Pinpoint the cell where the given text exists, returning its [x, y] midpoint coordinate. 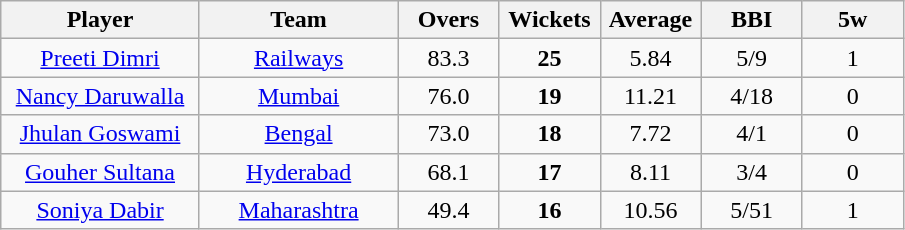
7.72 [650, 134]
Overs [448, 20]
68.1 [448, 172]
83.3 [448, 58]
Bengal [298, 134]
5w [852, 20]
Mumbai [298, 96]
Wickets [550, 20]
Hyderabad [298, 172]
BBI [752, 20]
Railways [298, 58]
Preeti Dimri [100, 58]
25 [550, 58]
19 [550, 96]
8.11 [650, 172]
Maharashtra [298, 210]
73.0 [448, 134]
Jhulan Goswami [100, 134]
Player [100, 20]
11.21 [650, 96]
4/1 [752, 134]
5.84 [650, 58]
3/4 [752, 172]
Gouher Sultana [100, 172]
4/18 [752, 96]
Nancy Daruwalla [100, 96]
17 [550, 172]
10.56 [650, 210]
5/51 [752, 210]
16 [550, 210]
Average [650, 20]
5/9 [752, 58]
49.4 [448, 210]
Team [298, 20]
Soniya Dabir [100, 210]
76.0 [448, 96]
18 [550, 134]
